Return the (x, y) coordinate for the center point of the cell that contains the specified text.  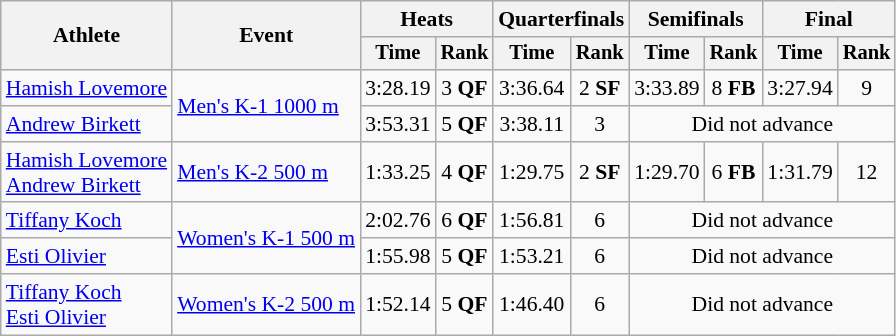
1:53.21 (532, 256)
1:33.25 (398, 172)
2:02.76 (398, 221)
9 (867, 88)
3:38.11 (532, 124)
1:55.98 (398, 256)
4 QF (465, 172)
Esti Olivier (86, 256)
12 (867, 172)
Event (266, 36)
Semifinals (696, 19)
Hamish Lovemore (86, 88)
Hamish LovemoreAndrew Birkett (86, 172)
3 QF (465, 88)
Men's K-1 1000 m (266, 106)
Quarterfinals (561, 19)
Tiffany KochEsti Olivier (86, 304)
1:29.75 (532, 172)
Andrew Birkett (86, 124)
Tiffany Koch (86, 221)
3:53.31 (398, 124)
Men's K-2 500 m (266, 172)
1:31.79 (800, 172)
Women's K-2 500 m (266, 304)
8 FB (734, 88)
Final (828, 19)
6 FB (734, 172)
Women's K-1 500 m (266, 238)
Heats (426, 19)
Athlete (86, 36)
3:27.94 (800, 88)
1:29.70 (666, 172)
3 (600, 124)
1:46.40 (532, 304)
6 QF (465, 221)
3:33.89 (666, 88)
3:36.64 (532, 88)
3:28.19 (398, 88)
1:52.14 (398, 304)
1:56.81 (532, 221)
